Find where the given text appears and provide that cell's center as [X, Y] coordinate. 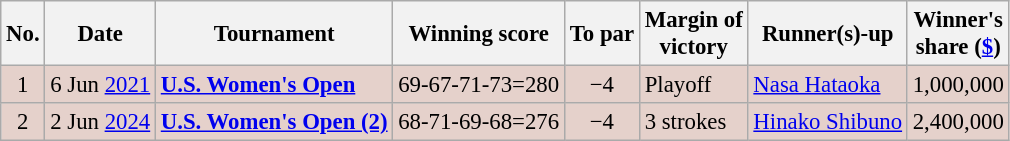
Tournament [274, 34]
2,400,000 [958, 122]
Playoff [694, 85]
No. [23, 34]
2 Jun 2024 [100, 122]
68-71-69-68=276 [479, 122]
U.S. Women's Open (2) [274, 122]
To par [602, 34]
6 Jun 2021 [100, 85]
2 [23, 122]
Margin ofvictory [694, 34]
Date [100, 34]
Winning score [479, 34]
1,000,000 [958, 85]
Winner'sshare ($) [958, 34]
69-67-71-73=280 [479, 85]
U.S. Women's Open [274, 85]
Runner(s)-up [828, 34]
Hinako Shibuno [828, 122]
Nasa Hataoka [828, 85]
1 [23, 85]
3 strokes [694, 122]
